Return the [x, y] coordinate for the center point of the cell that contains the specified text.  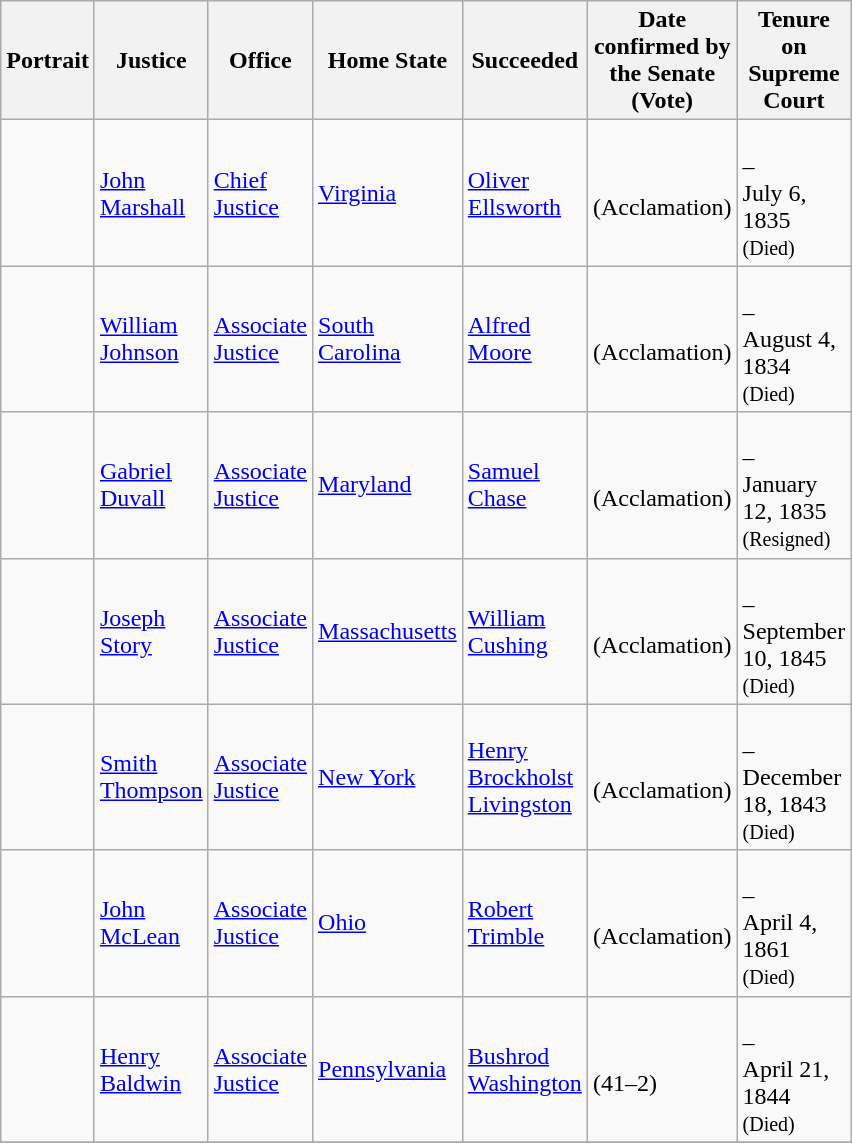
–July 6, 1835(Died) [794, 193]
Joseph Story [151, 631]
(41–2) [662, 1069]
Ohio [388, 923]
New York [388, 777]
Gabriel Duvall [151, 485]
Tenure on Supreme Court [794, 60]
Date confirmed by the Senate(Vote) [662, 60]
Maryland [388, 485]
–April 4, 1861(Died) [794, 923]
William Cushing [524, 631]
John Marshall [151, 193]
South Carolina [388, 339]
Massachusetts [388, 631]
–August 4, 1834(Died) [794, 339]
–April 21, 1844(Died) [794, 1069]
William Johnson [151, 339]
–September 10, 1845(Died) [794, 631]
John McLean [151, 923]
Justice [151, 60]
Smith Thompson [151, 777]
Office [260, 60]
Samuel Chase [524, 485]
Succeeded [524, 60]
Pennsylvania [388, 1069]
–January 12, 1835(Resigned) [794, 485]
Portrait [48, 60]
–December 18, 1843(Died) [794, 777]
Bushrod Washington [524, 1069]
Oliver Ellsworth [524, 193]
Alfred Moore [524, 339]
Henry Brockholst Livingston [524, 777]
Henry Baldwin [151, 1069]
Home State [388, 60]
Robert Trimble [524, 923]
Chief Justice [260, 193]
Virginia [388, 193]
